Pinpoint the cell where the given text exists, returning its (X, Y) midpoint coordinate. 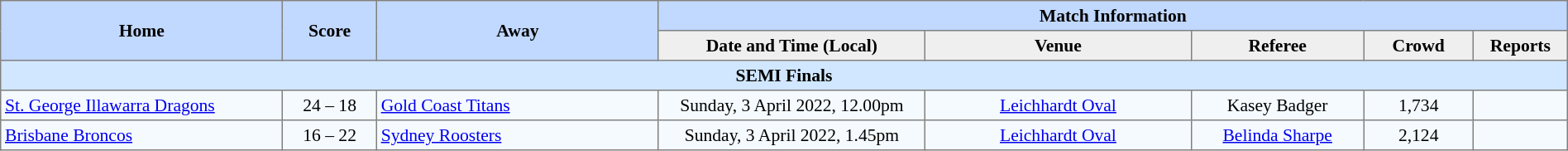
St. George Illawarra Dragons (142, 105)
Away (518, 31)
Brisbane Broncos (142, 135)
1,734 (1419, 105)
16 – 22 (330, 135)
Kasey Badger (1277, 105)
Sunday, 3 April 2022, 1.45pm (791, 135)
2,124 (1419, 135)
SEMI Finals (784, 75)
Match Information (1113, 16)
Reports (1520, 46)
Venue (1058, 46)
Home (142, 31)
Score (330, 31)
Date and Time (Local) (791, 46)
Crowd (1419, 46)
Sydney Roosters (518, 135)
Referee (1277, 46)
Sunday, 3 April 2022, 12.00pm (791, 105)
24 – 18 (330, 105)
Belinda Sharpe (1277, 135)
Gold Coast Titans (518, 105)
